Extract the [X, Y] coordinate from the center of the cell holding the provided text.  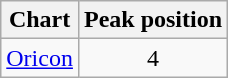
Peak position [152, 20]
Chart [40, 20]
4 [152, 58]
Oricon [40, 58]
